Extract the (x, y) coordinate from the center of the cell holding the provided text.  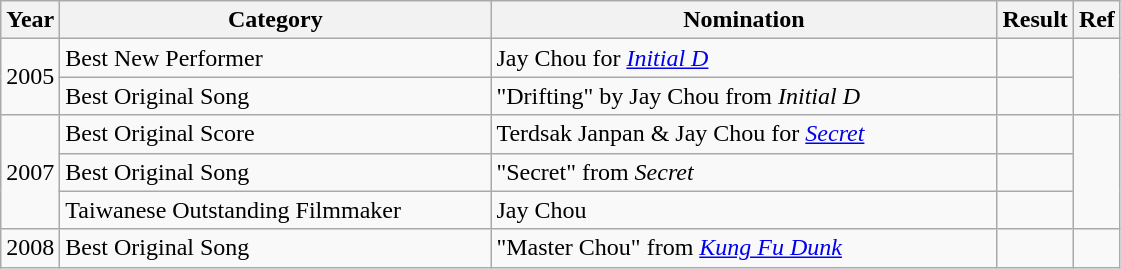
Result (1035, 20)
Nomination (744, 20)
2005 (30, 77)
"Master Chou" from Kung Fu Dunk (744, 248)
Jay Chou (744, 210)
"Secret" from Secret (744, 172)
Terdsak Janpan & Jay Chou for Secret (744, 134)
Jay Chou for Initial D (744, 58)
Ref (1096, 20)
2008 (30, 248)
Year (30, 20)
Best Original Score (276, 134)
"Drifting" by Jay Chou from Initial D (744, 96)
2007 (30, 172)
Best New Performer (276, 58)
Taiwanese Outstanding Filmmaker (276, 210)
Category (276, 20)
